Provide the [x, y] coordinate of the cell's center where the given text is located.  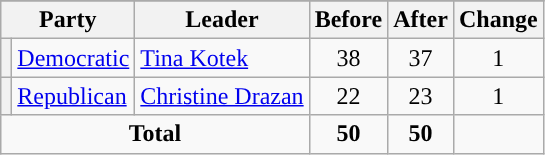
23 [421, 96]
Leader [222, 20]
Total [155, 134]
Party [68, 20]
38 [348, 58]
37 [421, 58]
Democratic [74, 58]
Tina Kotek [222, 58]
Christine Drazan [222, 96]
After [421, 20]
Republican [74, 96]
Change [498, 20]
Before [348, 20]
22 [348, 96]
